Capture the cell that displays the provided text and extract its (X, Y) central coordinate. 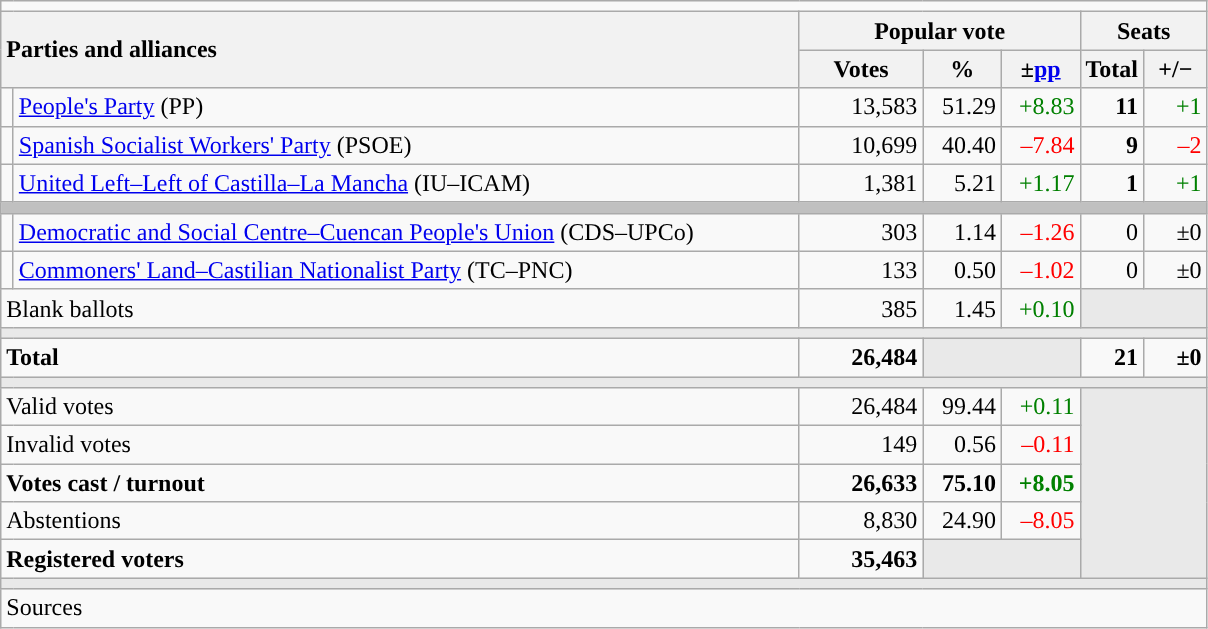
Blank ballots (400, 308)
133 (861, 270)
+/− (1176, 69)
8,830 (861, 521)
9 (1112, 145)
0.56 (962, 445)
+8.83 (1040, 107)
Seats (1144, 31)
United Left–Left of Castilla–La Mancha (IU–ICAM) (406, 183)
Parties and alliances (400, 50)
1.14 (962, 232)
Registered voters (400, 559)
–8.05 (1040, 521)
75.10 (962, 483)
Sources (604, 608)
+1.17 (1040, 183)
149 (861, 445)
–2 (1176, 145)
1 (1112, 183)
13,583 (861, 107)
Valid votes (400, 407)
% (962, 69)
Democratic and Social Centre–Cuencan People's Union (CDS–UPCo) (406, 232)
+8.05 (1040, 483)
Votes cast / turnout (400, 483)
–1.26 (1040, 232)
0.50 (962, 270)
385 (861, 308)
21 (1112, 357)
35,463 (861, 559)
–0.11 (1040, 445)
26,633 (861, 483)
Popular vote (940, 31)
24.90 (962, 521)
–7.84 (1040, 145)
99.44 (962, 407)
–1.02 (1040, 270)
±pp (1040, 69)
Commoners' Land–Castilian Nationalist Party (TC–PNC) (406, 270)
Votes (861, 69)
5.21 (962, 183)
Spanish Socialist Workers' Party (PSOE) (406, 145)
303 (861, 232)
10,699 (861, 145)
11 (1112, 107)
+0.10 (1040, 308)
+0.11 (1040, 407)
People's Party (PP) (406, 107)
Invalid votes (400, 445)
1,381 (861, 183)
Abstentions (400, 521)
40.40 (962, 145)
1.45 (962, 308)
51.29 (962, 107)
